Locate the cell with the specified text and output its (x, y) center coordinate. 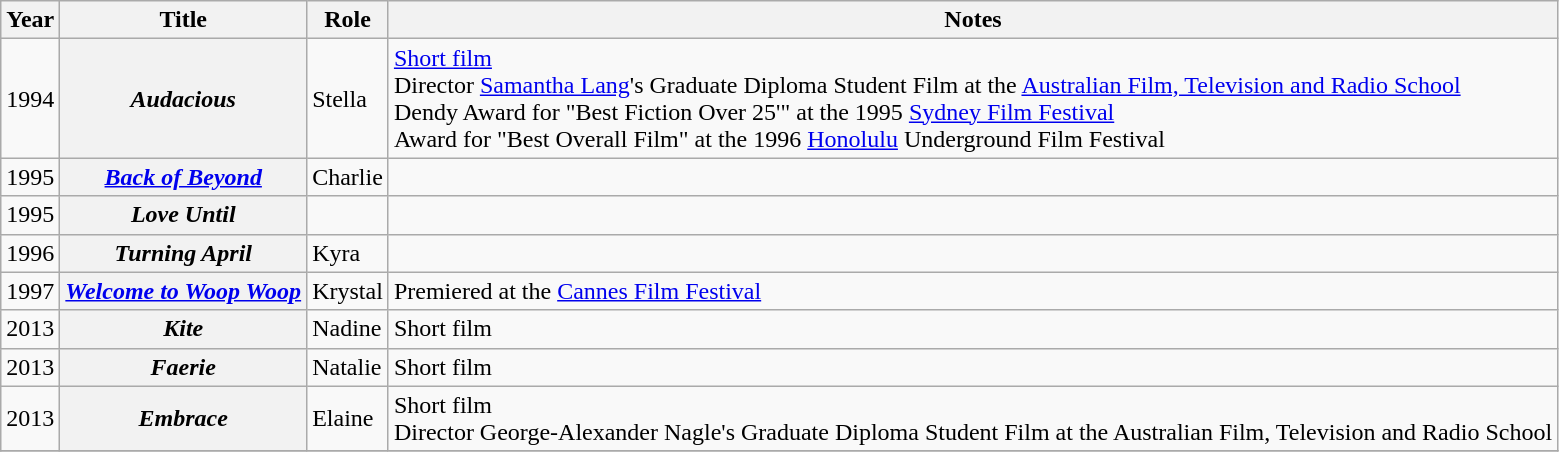
Stella (348, 98)
Nadine (348, 329)
Turning April (184, 253)
Natalie (348, 367)
Notes (972, 20)
Krystal (348, 291)
Elaine (348, 418)
1996 (30, 253)
Embrace (184, 418)
Charlie (348, 177)
Kyra (348, 253)
Premiered at the Cannes Film Festival (972, 291)
Welcome to Woop Woop (184, 291)
1997 (30, 291)
Role (348, 20)
Year (30, 20)
Audacious (184, 98)
Faerie (184, 367)
Kite (184, 329)
1994 (30, 98)
Love Until (184, 215)
Title (184, 20)
Short filmDirector George-Alexander Nagle's Graduate Diploma Student Film at the Australian Film, Television and Radio School (972, 418)
Back of Beyond (184, 177)
